Pinpoint the cell where the given text exists, returning its (X, Y) midpoint coordinate. 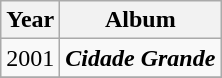
Cidade Grande (140, 58)
Album (140, 20)
2001 (30, 58)
Year (30, 20)
